Scan for the cell matching the given text and deliver its (x, y) coordinate at center. 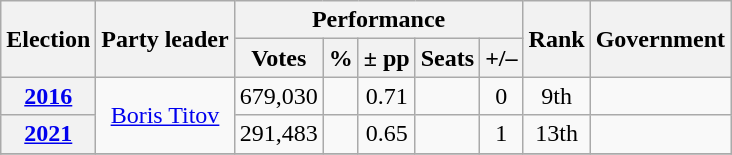
Party leader (165, 39)
1 (502, 134)
Votes (278, 58)
± pp (386, 58)
2021 (48, 134)
Rank (556, 39)
0 (502, 96)
Boris Titov (165, 115)
9th (556, 96)
% (340, 58)
679,030 (278, 96)
0.71 (386, 96)
0.65 (386, 134)
Seats (447, 58)
2016 (48, 96)
13th (556, 134)
291,483 (278, 134)
Election (48, 39)
+/– (502, 58)
Government (660, 39)
Performance (378, 20)
